Pinpoint the cell where the given text exists, returning its [X, Y] midpoint coordinate. 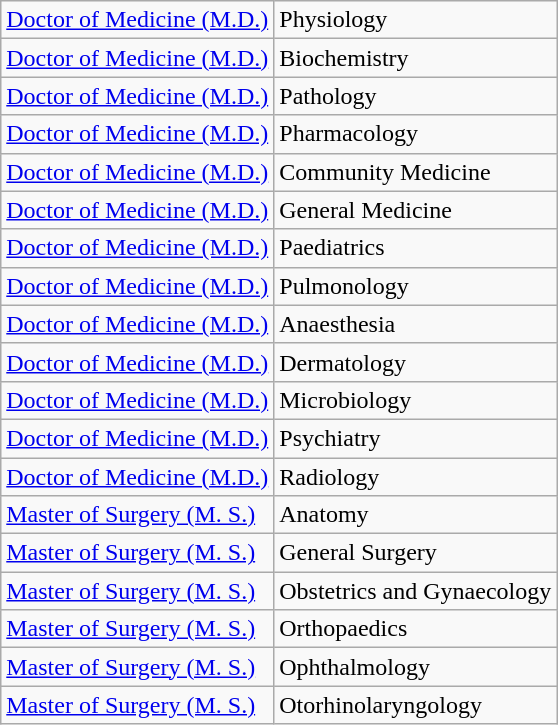
Community Medicine [416, 172]
Physiology [416, 20]
General Surgery [416, 553]
Psychiatry [416, 438]
Anatomy [416, 515]
Microbiology [416, 400]
Paediatrics [416, 248]
Anaesthesia [416, 324]
Biochemistry [416, 58]
Pathology [416, 96]
Otorhinolaryngology [416, 705]
Pharmacology [416, 134]
Dermatology [416, 362]
Radiology [416, 477]
General Medicine [416, 210]
Orthopaedics [416, 629]
Pulmonology [416, 286]
Ophthalmology [416, 667]
Obstetrics and Gynaecology [416, 591]
